Extract the (X, Y) coordinate from the center of the cell holding the provided text.  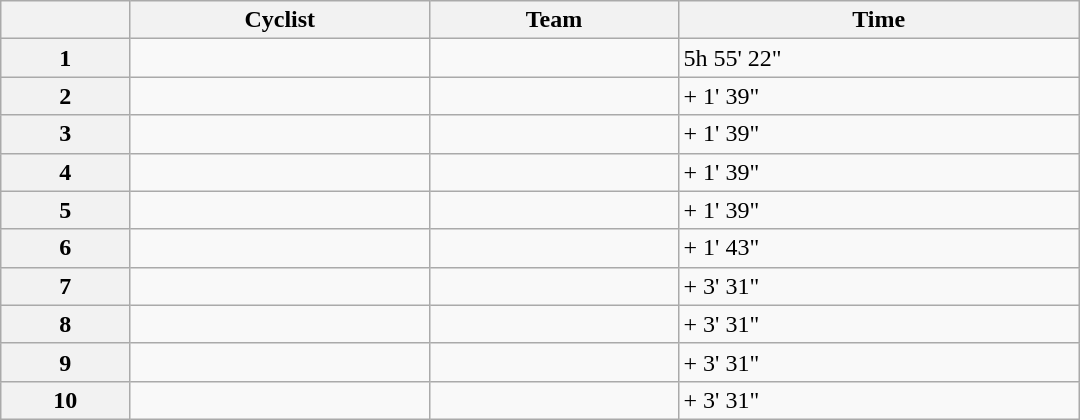
Time (878, 20)
9 (66, 362)
10 (66, 400)
1 (66, 58)
6 (66, 248)
Cyclist (280, 20)
2 (66, 96)
5h 55' 22" (878, 58)
Team (554, 20)
+ 1' 43" (878, 248)
5 (66, 210)
3 (66, 134)
7 (66, 286)
8 (66, 324)
4 (66, 172)
